Extract the [x, y] coordinate from the center of the cell holding the provided text.  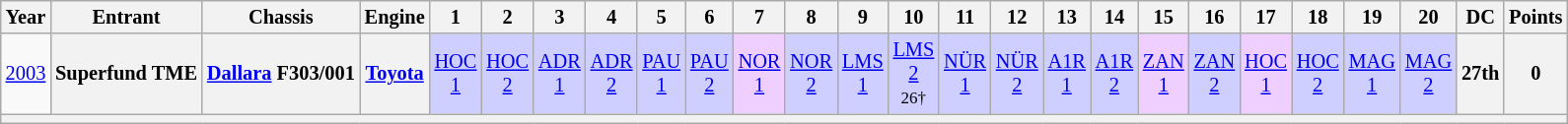
16 [1215, 17]
NÜR1 [964, 74]
Engine [394, 17]
Chassis [281, 17]
NOR2 [811, 74]
Toyota [394, 74]
11 [964, 17]
PAU2 [710, 74]
DC [1480, 17]
14 [1114, 17]
3 [560, 17]
A1R1 [1067, 74]
NOR1 [759, 74]
Superfund TME [126, 74]
12 [1018, 17]
4 [611, 17]
A1R2 [1114, 74]
2 [507, 17]
5 [661, 17]
2003 [26, 74]
0 [1535, 74]
15 [1164, 17]
7 [759, 17]
LMS1 [863, 74]
20 [1428, 17]
18 [1318, 17]
PAU1 [661, 74]
ADR2 [611, 74]
ZAN1 [1164, 74]
Entrant [126, 17]
13 [1067, 17]
Points [1535, 17]
MAG1 [1373, 74]
MAG2 [1428, 74]
1 [456, 17]
6 [710, 17]
Dallara F303/001 [281, 74]
ADR1 [560, 74]
8 [811, 17]
10 [914, 17]
LMS226† [914, 74]
Year [26, 17]
ZAN2 [1215, 74]
NÜR2 [1018, 74]
27th [1480, 74]
9 [863, 17]
17 [1266, 17]
19 [1373, 17]
